Return (X, Y) of the center of cell containing provided text 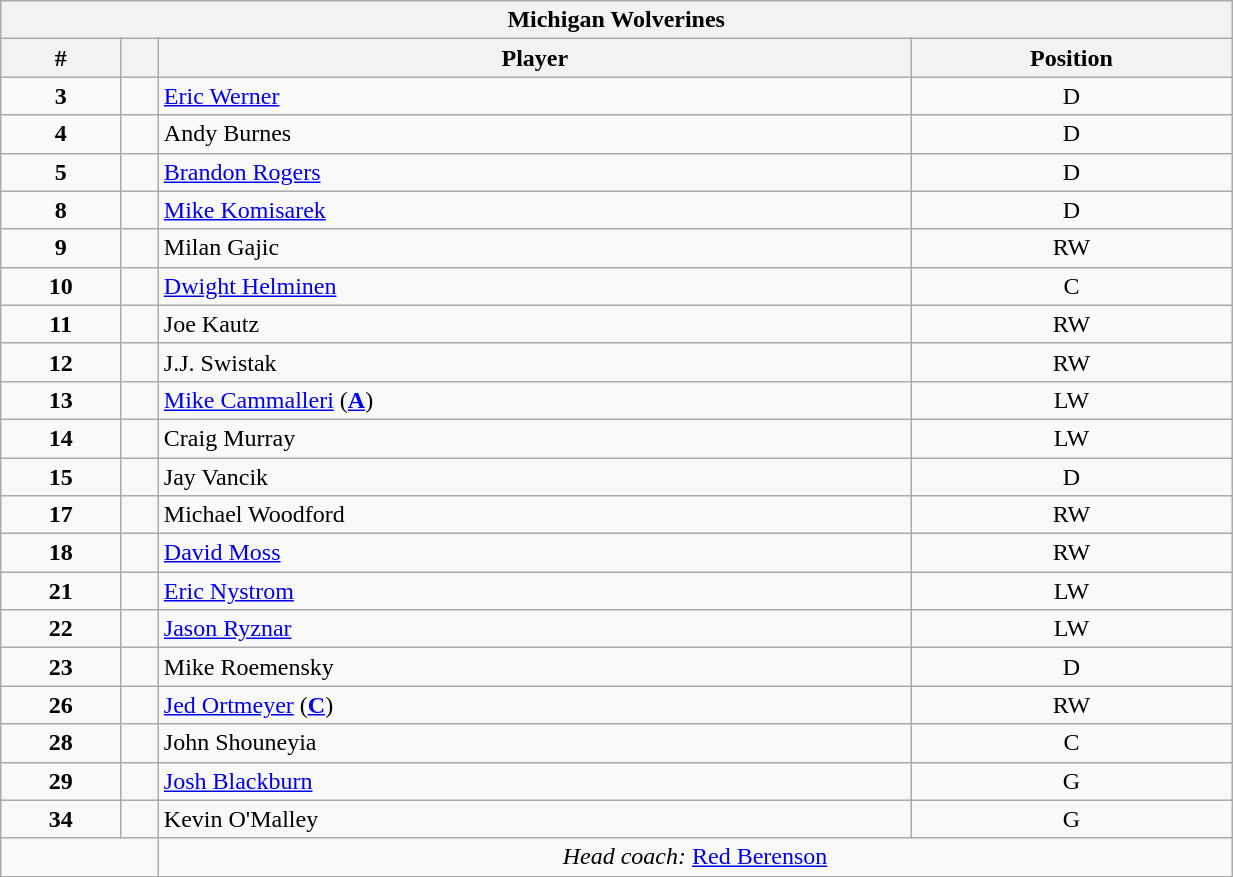
Eric Werner (534, 96)
John Shouneyia (534, 743)
11 (61, 324)
4 (61, 134)
# (61, 58)
22 (61, 629)
Michael Woodford (534, 515)
26 (61, 705)
Jason Ryznar (534, 629)
23 (61, 667)
21 (61, 591)
14 (61, 438)
17 (61, 515)
Michigan Wolverines (616, 20)
Craig Murray (534, 438)
34 (61, 819)
Joe Kautz (534, 324)
13 (61, 400)
29 (61, 781)
Kevin O'Malley (534, 819)
28 (61, 743)
15 (61, 477)
9 (61, 248)
Jed Ortmeyer (C) (534, 705)
5 (61, 172)
Jay Vancik (534, 477)
12 (61, 362)
Brandon Rogers (534, 172)
Andy Burnes (534, 134)
Head coach: Red Berenson (694, 857)
8 (61, 210)
Josh Blackburn (534, 781)
Mike Roemensky (534, 667)
Dwight Helminen (534, 286)
Mike Komisarek (534, 210)
David Moss (534, 553)
Position (1071, 58)
Player (534, 58)
18 (61, 553)
J.J. Swistak (534, 362)
3 (61, 96)
Eric Nystrom (534, 591)
Milan Gajic (534, 248)
Mike Cammalleri (A) (534, 400)
10 (61, 286)
